From the cell containing the given text, extract its center point as [x, y] coordinate. 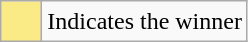
Indicates the winner [145, 22]
